Detect which cell encompasses the target text, then output its (X, Y) center coordinate. 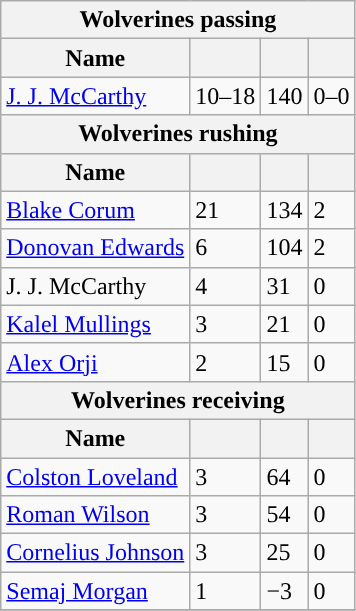
6 (226, 248)
0–0 (332, 96)
64 (284, 477)
134 (284, 210)
Roman Wilson (96, 515)
104 (284, 248)
Colston Loveland (96, 477)
4 (226, 286)
Wolverines rushing (178, 134)
−3 (284, 591)
1 (226, 591)
54 (284, 515)
10–18 (226, 96)
Alex Orji (96, 362)
Donovan Edwards (96, 248)
Semaj Morgan (96, 591)
31 (284, 286)
15 (284, 362)
Blake Corum (96, 210)
Kalel Mullings (96, 324)
140 (284, 96)
Wolverines receiving (178, 400)
25 (284, 553)
Cornelius Johnson (96, 553)
Wolverines passing (178, 20)
